Locate the cell with the specified text and output its [x, y] center coordinate. 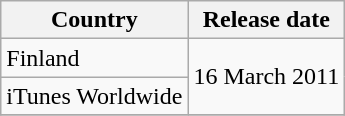
16 March 2011 [266, 77]
Country [94, 20]
Finland [94, 58]
Release date [266, 20]
iTunes Worldwide [94, 96]
